Search for the cell housing the specified text and yield its (X, Y) center coordinate. 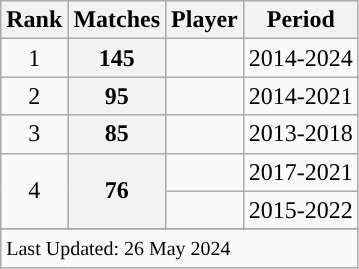
2013-2018 (300, 134)
Matches (117, 20)
Player (205, 20)
Rank (34, 20)
76 (117, 191)
1 (34, 58)
2017-2021 (300, 172)
2014-2024 (300, 58)
Last Updated: 26 May 2024 (180, 248)
4 (34, 191)
85 (117, 134)
2 (34, 96)
2014-2021 (300, 96)
3 (34, 134)
Period (300, 20)
145 (117, 58)
95 (117, 96)
2015-2022 (300, 210)
